Provide the (X, Y) coordinate of the cell's center where the given text is located.  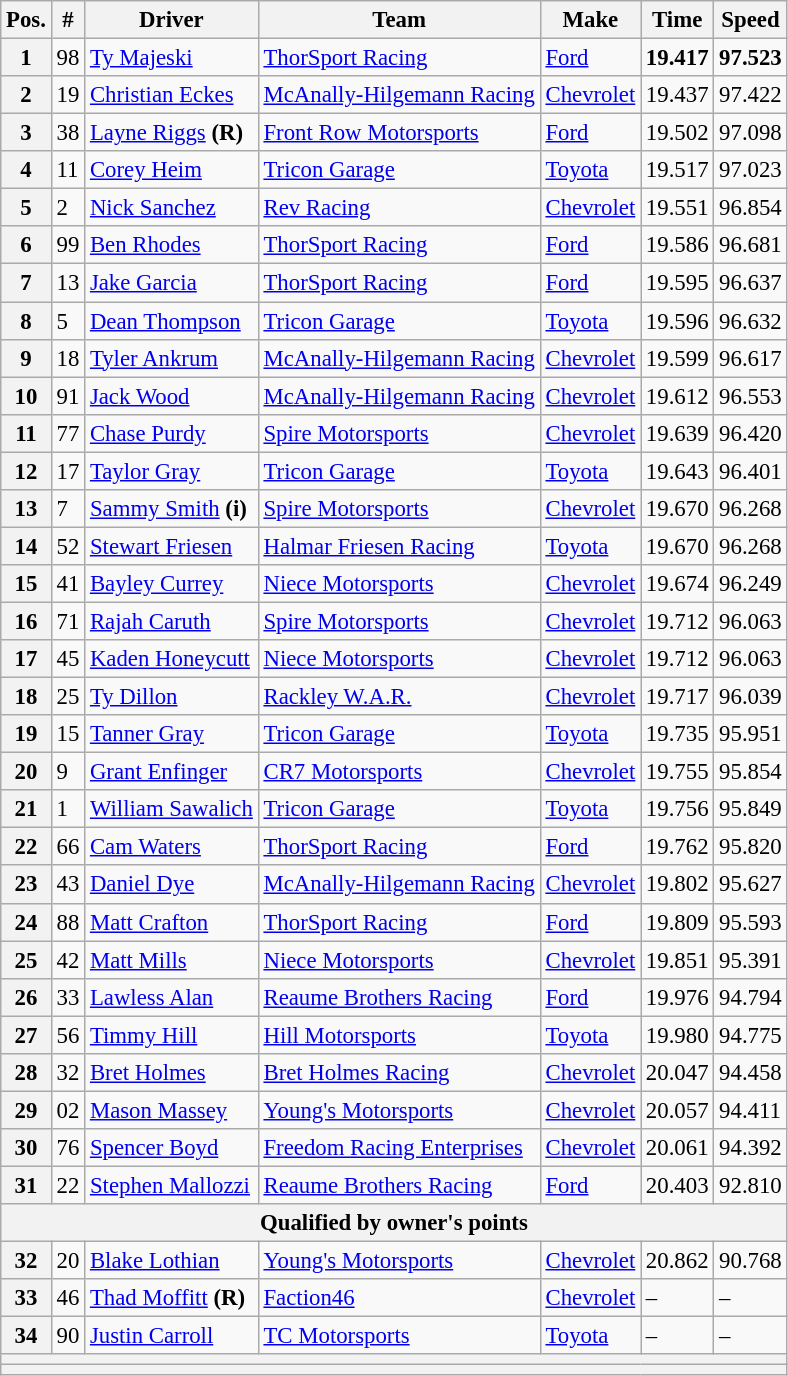
William Sawalich (172, 809)
19.802 (678, 885)
46 (68, 1298)
Kaden Honeycutt (172, 659)
42 (68, 960)
19.586 (678, 245)
19.417 (678, 58)
24 (26, 922)
Dean Thompson (172, 321)
29 (26, 1110)
19.595 (678, 283)
56 (68, 1035)
Speed (750, 20)
66 (68, 847)
95.627 (750, 885)
20.862 (678, 1261)
90 (68, 1336)
96.681 (750, 245)
Timmy Hill (172, 1035)
4 (26, 170)
43 (68, 885)
96.039 (750, 697)
TC Motorsports (399, 1336)
77 (68, 433)
19.639 (678, 433)
Pos. (26, 20)
20.403 (678, 1185)
Layne Riggs (R) (172, 133)
10 (26, 396)
21 (26, 809)
19.717 (678, 697)
Grant Enfinger (172, 772)
95.849 (750, 809)
26 (26, 997)
Jack Wood (172, 396)
Faction46 (399, 1298)
Ty Majeski (172, 58)
Taylor Gray (172, 471)
19.643 (678, 471)
88 (68, 922)
76 (68, 1148)
94.794 (750, 997)
Blake Lothian (172, 1261)
Make (590, 20)
95.593 (750, 922)
Qualified by owner's points (394, 1223)
Halmar Friesen Racing (399, 546)
28 (26, 1073)
Daniel Dye (172, 885)
19.502 (678, 133)
19.851 (678, 960)
96.249 (750, 584)
14 (26, 546)
Chase Purdy (172, 433)
Ben Rhodes (172, 245)
Bret Holmes (172, 1073)
6 (26, 245)
19.517 (678, 170)
19.980 (678, 1035)
19.755 (678, 772)
23 (26, 885)
16 (26, 621)
95.391 (750, 960)
02 (68, 1110)
38 (68, 133)
3 (26, 133)
Tanner Gray (172, 734)
96.632 (750, 321)
Ty Dillon (172, 697)
Freedom Racing Enterprises (399, 1148)
Mason Massey (172, 1110)
94.392 (750, 1148)
Matt Crafton (172, 922)
96.553 (750, 396)
96.420 (750, 433)
Spencer Boyd (172, 1148)
91 (68, 396)
Hill Motorsports (399, 1035)
92.810 (750, 1185)
20.061 (678, 1148)
# (68, 20)
Driver (172, 20)
20.057 (678, 1110)
Stephen Mallozzi (172, 1185)
97.523 (750, 58)
19.437 (678, 95)
19.551 (678, 208)
Rev Racing (399, 208)
34 (26, 1336)
Bret Holmes Racing (399, 1073)
19.762 (678, 847)
20.047 (678, 1073)
96.854 (750, 208)
97.422 (750, 95)
99 (68, 245)
96.401 (750, 471)
52 (68, 546)
27 (26, 1035)
97.098 (750, 133)
30 (26, 1148)
95.854 (750, 772)
Sammy Smith (i) (172, 509)
Time (678, 20)
96.637 (750, 283)
31 (26, 1185)
12 (26, 471)
19.809 (678, 922)
CR7 Motorsports (399, 772)
Team (399, 20)
Stewart Friesen (172, 546)
94.775 (750, 1035)
Thad Moffitt (R) (172, 1298)
45 (68, 659)
8 (26, 321)
Justin Carroll (172, 1336)
41 (68, 584)
Corey Heim (172, 170)
98 (68, 58)
94.411 (750, 1110)
19.735 (678, 734)
19.612 (678, 396)
Christian Eckes (172, 95)
Rajah Caruth (172, 621)
Rackley W.A.R. (399, 697)
19.599 (678, 358)
Matt Mills (172, 960)
Cam Waters (172, 847)
Bayley Currey (172, 584)
95.951 (750, 734)
19.596 (678, 321)
96.617 (750, 358)
Tyler Ankrum (172, 358)
95.820 (750, 847)
Lawless Alan (172, 997)
19.674 (678, 584)
Nick Sanchez (172, 208)
97.023 (750, 170)
Jake Garcia (172, 283)
94.458 (750, 1073)
71 (68, 621)
19.976 (678, 997)
90.768 (750, 1261)
Front Row Motorsports (399, 133)
19.756 (678, 809)
